Scan for the cell matching the given text and deliver its [X, Y] coordinate at center. 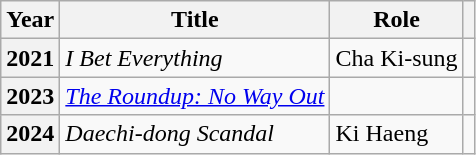
I Bet Everything [195, 58]
Year [30, 20]
Ki Haeng [396, 134]
2021 [30, 58]
Role [396, 20]
2023 [30, 96]
The Roundup: No Way Out [195, 96]
2024 [30, 134]
Title [195, 20]
Daechi-dong Scandal [195, 134]
Cha Ki-sung [396, 58]
